From the cell containing the given text, extract its center point as [X, Y] coordinate. 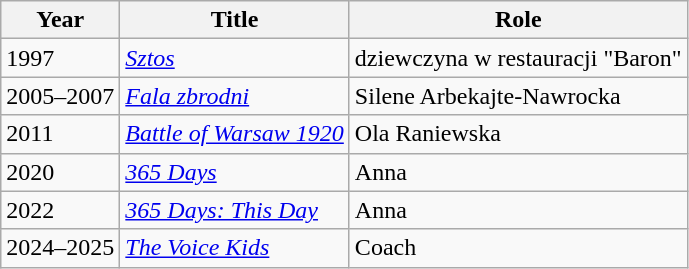
Silene Arbekajte-Nawrocka [518, 96]
2005–2007 [60, 96]
Sztos [235, 58]
2024–2025 [60, 248]
Coach [518, 248]
365 Days [235, 172]
The Voice Kids [235, 248]
1997 [60, 58]
Ola Raniewska [518, 134]
Year [60, 20]
2022 [60, 210]
Role [518, 20]
Battle of Warsaw 1920 [235, 134]
365 Days: This Day [235, 210]
2011 [60, 134]
Fala zbrodni [235, 96]
Title [235, 20]
dziewczyna w restauracji "Baron" [518, 58]
2020 [60, 172]
